Provide the [X, Y] coordinate of the cell's center where the given text is located.  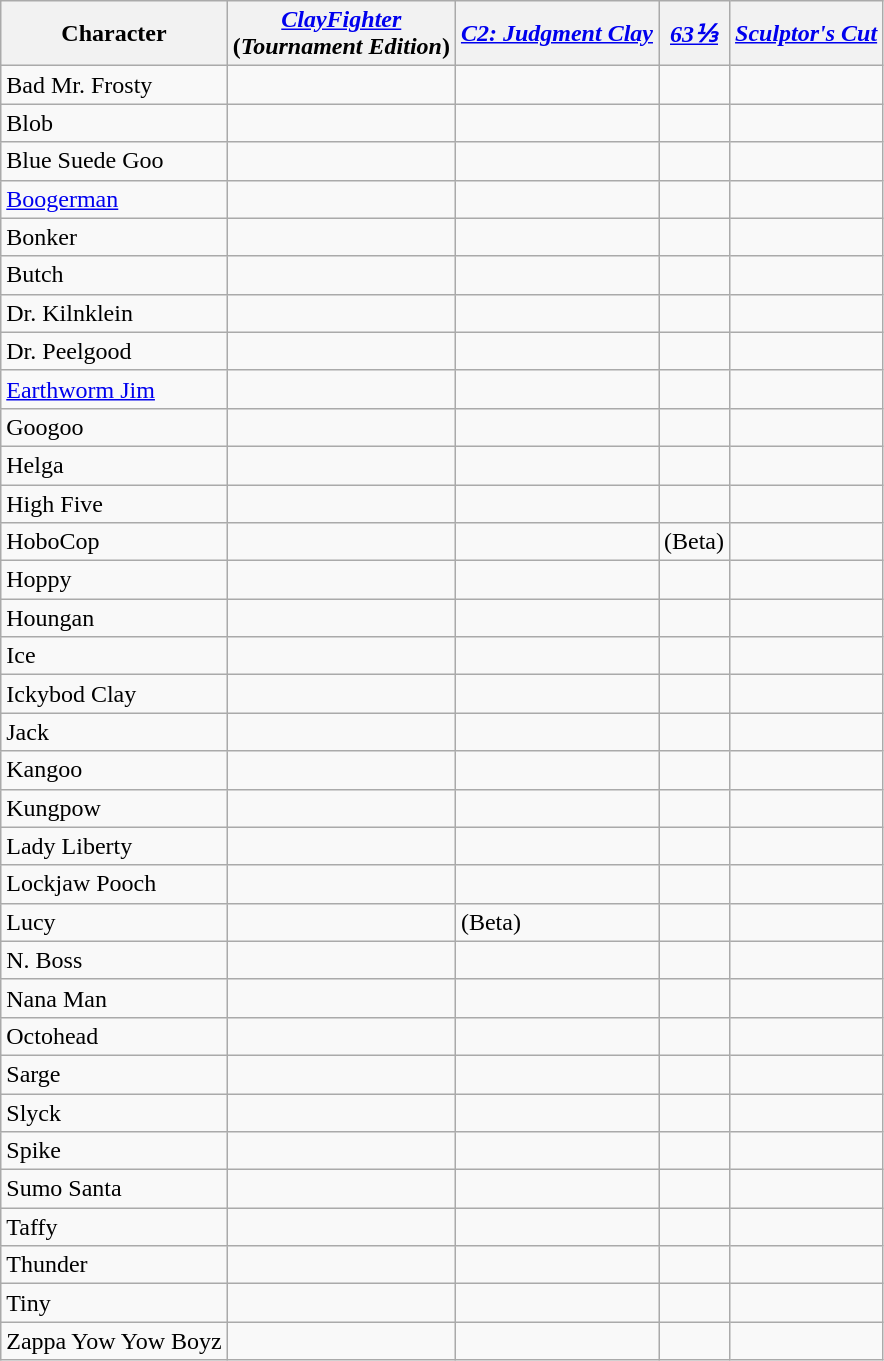
Lady Liberty [114, 846]
Sarge [114, 1074]
Sculptor's Cut [806, 34]
Lucy [114, 922]
Lockjaw Pooch [114, 884]
Googoo [114, 427]
Octohead [114, 1036]
Blob [114, 123]
Spike [114, 1151]
Dr. Peelgood [114, 351]
Ickybod Clay [114, 694]
Ice [114, 656]
Houngan [114, 618]
Slyck [114, 1113]
Zappa Yow Yow Boyz [114, 1341]
Jack [114, 732]
Sumo Santa [114, 1189]
Taffy [114, 1227]
Tiny [114, 1303]
Helga [114, 465]
Nana Man [114, 998]
Thunder [114, 1265]
Character [114, 34]
63⅓ [694, 34]
Earthworm Jim [114, 389]
Kungpow [114, 808]
Kangoo [114, 770]
Butch [114, 275]
High Five [114, 503]
C2: Judgment Clay [556, 34]
ClayFighter(Tournament Edition) [341, 34]
HoboCop [114, 542]
N. Boss [114, 960]
Hoppy [114, 580]
Dr. Kilnklein [114, 313]
Bad Mr. Frosty [114, 85]
Bonker [114, 237]
Blue Suede Goo [114, 161]
Boogerman [114, 199]
